Scan for the cell matching the given text and deliver its (X, Y) coordinate at center. 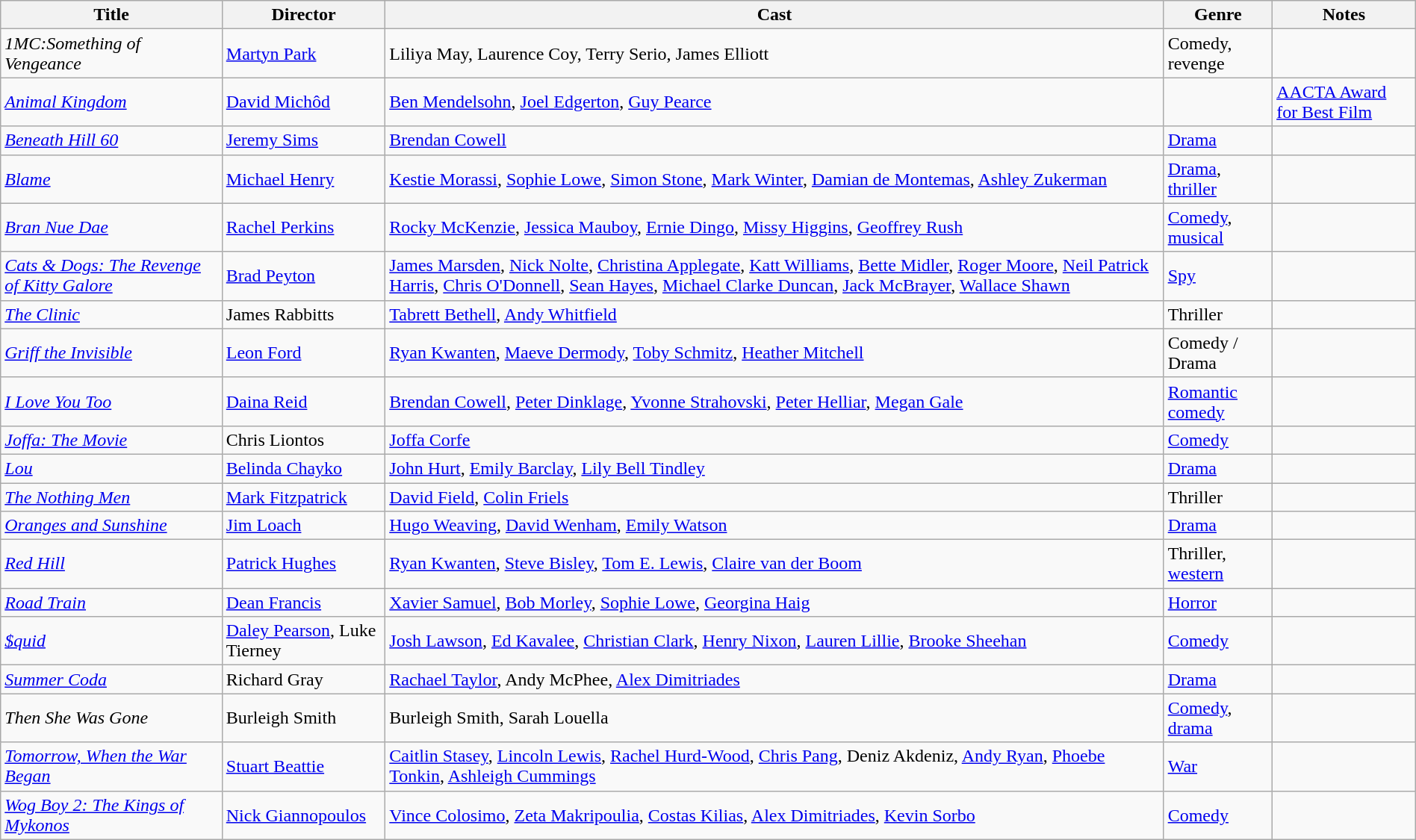
Rachel Perkins (303, 227)
Rocky McKenzie, Jessica Mauboy, Ernie Dingo, Missy Higgins, Geoffrey Rush (774, 227)
Vince Colosimo, Zeta Makripoulia, Costas Kilias, Alex Dimitriades, Kevin Sorbo (774, 815)
Daley Pearson, Luke Tierney (303, 641)
The Clinic (112, 314)
Burleigh Smith, Sarah Louella (774, 718)
Leon Ford (303, 352)
Comedy, drama (1217, 718)
Griff the Invisible (112, 352)
Comedy, musical (1217, 227)
Martyn Park (303, 54)
Michael Henry (303, 179)
Mark Fitzpatrick (303, 497)
Joffa: The Movie (112, 440)
Summer Coda (112, 679)
Daina Reid (303, 402)
Brad Peyton (303, 276)
Caitlin Stasey, Lincoln Lewis, Rachel Hurd-Wood, Chris Pang, Deniz Akdeniz, Andy Ryan, Phoebe Tonkin, Ashleigh Cummings (774, 766)
Then She Was Gone (112, 718)
Brendan Cowell, Peter Dinklage, Yvonne Strahovski, Peter Helliar, Megan Gale (774, 402)
Rachael Taylor, Andy McPhee, Alex Dimitriades (774, 679)
Burleigh Smith (303, 718)
Cast (774, 15)
The Nothing Men (112, 497)
Horror (1217, 603)
Bran Nue Dae (112, 227)
Thriller, western (1217, 564)
Road Train (112, 603)
Richard Gray (303, 679)
Wog Boy 2: The Kings of Mykonos (112, 815)
Stuart Beattie (303, 766)
Oranges and Sunshine (112, 526)
Drama, thriller (1217, 179)
Joffa Corfe (774, 440)
Comedy, revenge (1217, 54)
Kestie Morassi, Sophie Lowe, Simon Stone, Mark Winter, Damian de Montemas, Ashley Zukerman (774, 179)
AACTA Award for Best Film (1344, 102)
I Love You Too (112, 402)
Blame (112, 179)
$quid (112, 641)
Ryan Kwanten, Maeve Dermody, Toby Schmitz, Heather Mitchell (774, 352)
Patrick Hughes (303, 564)
Tabrett Bethell, Andy Whitfield (774, 314)
Ben Mendelsohn, Joel Edgerton, Guy Pearce (774, 102)
Dean Francis (303, 603)
Spy (1217, 276)
Title (112, 15)
Tomorrow, When the War Began (112, 766)
Ryan Kwanten, Steve Bisley, Tom E. Lewis, Claire van der Boom (774, 564)
1MC:Something of Vengeance (112, 54)
Lou (112, 468)
Comedy / Drama (1217, 352)
Cats & Dogs: The Revenge of Kitty Galore (112, 276)
John Hurt, Emily Barclay, Lily Bell Tindley (774, 468)
Director (303, 15)
Red Hill (112, 564)
Belinda Chayko (303, 468)
Genre (1217, 15)
Xavier Samuel, Bob Morley, Sophie Lowe, Georgina Haig (774, 603)
Nick Giannopoulos (303, 815)
War (1217, 766)
Liliya May, Laurence Coy, Terry Serio, James Elliott (774, 54)
Hugo Weaving, David Wenham, Emily Watson (774, 526)
Notes (1344, 15)
Josh Lawson, Ed Kavalee, Christian Clark, Henry Nixon, Lauren Lillie, Brooke Sheehan (774, 641)
Chris Liontos (303, 440)
Jeremy Sims (303, 140)
Beneath Hill 60 (112, 140)
Brendan Cowell (774, 140)
Romantic comedy (1217, 402)
Animal Kingdom (112, 102)
David Michôd (303, 102)
James Rabbitts (303, 314)
Jim Loach (303, 526)
David Field, Colin Friels (774, 497)
